Output the (x, y) coordinate of the center of the cell containing the given text.  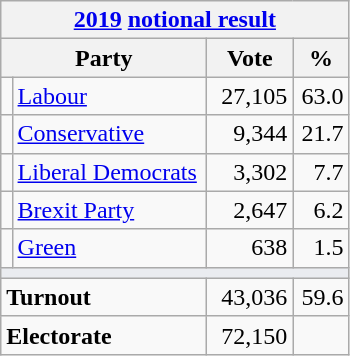
9,344 (250, 134)
59.6 (321, 297)
Green (110, 248)
Party (104, 58)
72,150 (250, 335)
7.7 (321, 172)
2,647 (250, 210)
21.7 (321, 134)
Turnout (104, 297)
6.2 (321, 210)
% (321, 58)
43,036 (250, 297)
Brexit Party (110, 210)
27,105 (250, 96)
3,302 (250, 172)
638 (250, 248)
Conservative (110, 134)
2019 notional result (175, 20)
Vote (250, 58)
Electorate (104, 335)
1.5 (321, 248)
Labour (110, 96)
Liberal Democrats (110, 172)
63.0 (321, 96)
